From the cell containing the given text, extract its center point as (X, Y) coordinate. 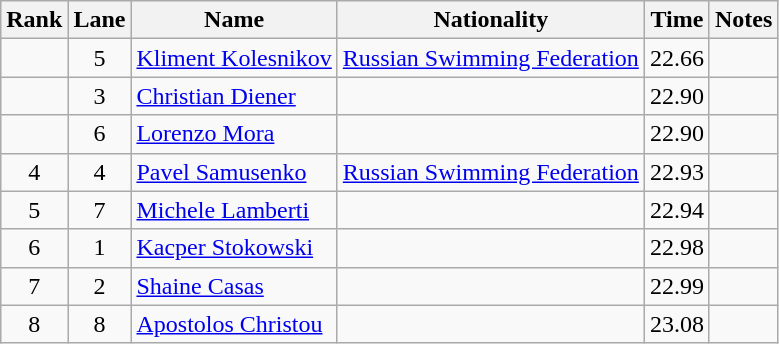
Shaine Casas (234, 286)
Time (676, 20)
1 (100, 248)
Kacper Stokowski (234, 248)
Kliment Kolesnikov (234, 58)
2 (100, 286)
22.98 (676, 248)
Rank (34, 20)
Name (234, 20)
23.08 (676, 324)
22.66 (676, 58)
3 (100, 96)
22.94 (676, 210)
22.99 (676, 286)
Christian Diener (234, 96)
Apostolos Christou (234, 324)
Lane (100, 20)
22.93 (676, 172)
Lorenzo Mora (234, 134)
Notes (743, 20)
Michele Lamberti (234, 210)
Nationality (490, 20)
Pavel Samusenko (234, 172)
